Identify which cell holds the provided text, then report its [X, Y] central coordinate. 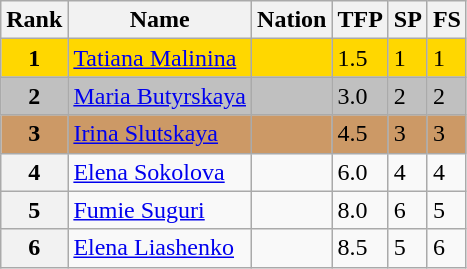
Fumie Suguri [160, 210]
1.5 [360, 58]
3.0 [360, 96]
Elena Sokolova [160, 172]
4.5 [360, 134]
Nation [292, 20]
Maria Butyrskaya [160, 96]
Tatiana Malinina [160, 58]
6.0 [360, 172]
Rank [34, 20]
8.0 [360, 210]
8.5 [360, 248]
TFP [360, 20]
Elena Liashenko [160, 248]
SP [408, 20]
Name [160, 20]
FS [446, 20]
Irina Slutskaya [160, 134]
